Return (X, Y) of the center of cell containing provided text 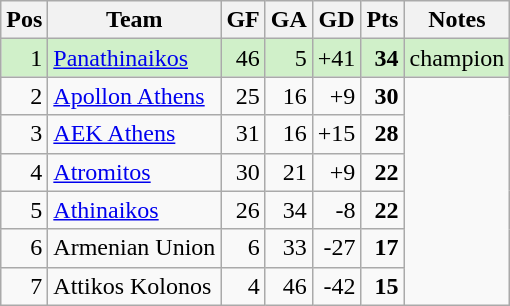
+41 (336, 58)
Panathinaikos (134, 58)
17 (382, 248)
Armenian Union (134, 248)
33 (288, 248)
-27 (336, 248)
Pos (24, 20)
Team (134, 20)
3 (24, 134)
+15 (336, 134)
21 (288, 172)
-42 (336, 286)
GD (336, 20)
GA (288, 20)
1 (24, 58)
-8 (336, 210)
25 (243, 96)
Atromitos (134, 172)
GF (243, 20)
26 (243, 210)
28 (382, 134)
Athinaikos (134, 210)
31 (243, 134)
Attikos Kolonos (134, 286)
7 (24, 286)
Notes (457, 20)
15 (382, 286)
AEK Athens (134, 134)
Apollon Athens (134, 96)
Pts (382, 20)
champion (457, 58)
2 (24, 96)
